Pinpoint the cell where the given text exists, returning its (x, y) midpoint coordinate. 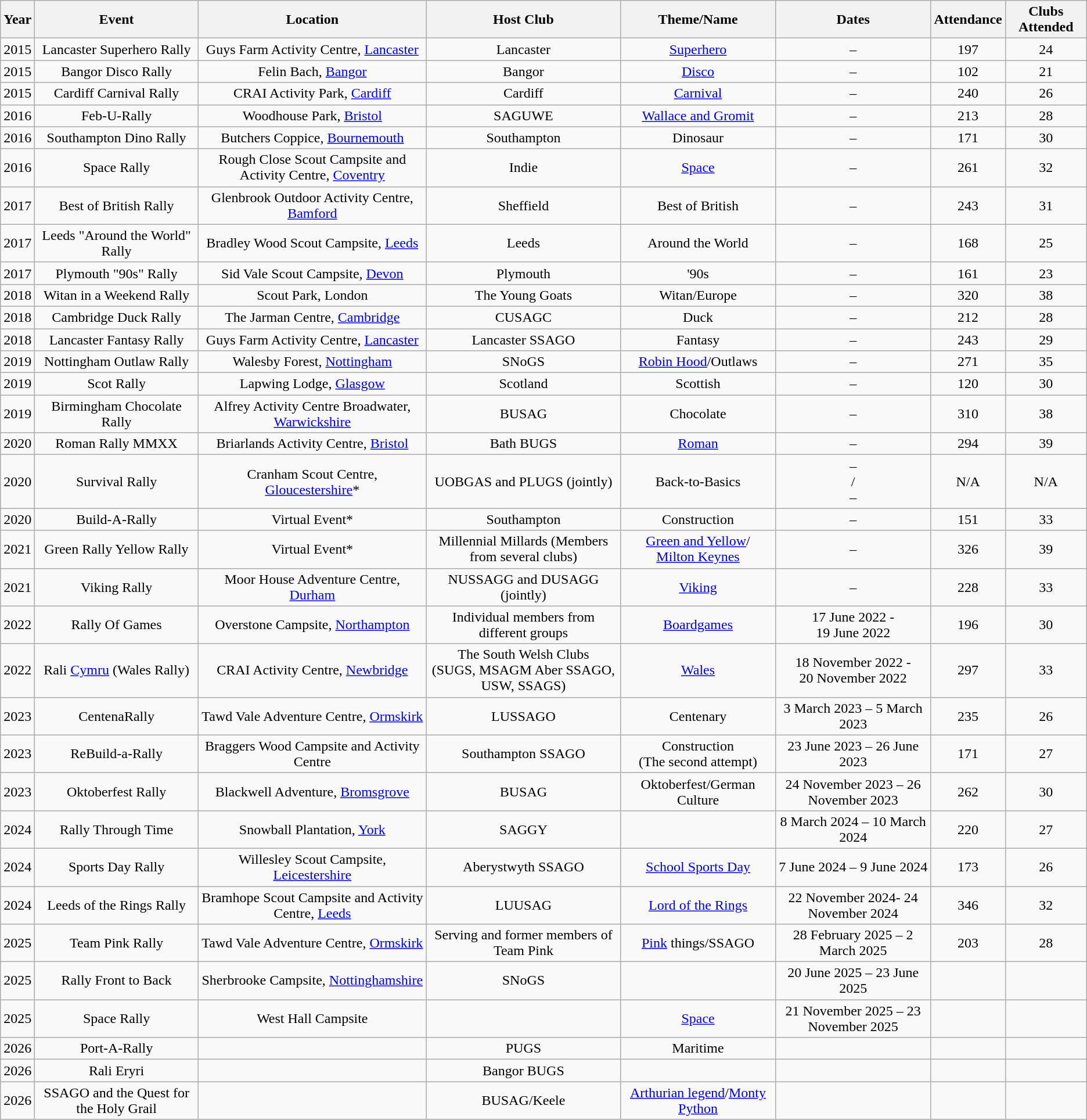
310 (968, 414)
197 (968, 49)
Chocolate (698, 414)
Roman Rally MMXX (117, 444)
35 (1046, 362)
168 (968, 243)
Sheffield (523, 206)
151 (968, 519)
CentenaRally (117, 716)
Green and Yellow/Milton Keynes (698, 550)
20 June 2025 – 23 June 2025 (852, 981)
Felin Bach, Bangor (312, 71)
UOBGAS and PLUGS (jointly) (523, 482)
326 (968, 550)
7 June 2024 – 9 June 2024 (852, 867)
Oktoberfest Rally (117, 791)
Sid Vale Scout Campsite, Devon (312, 273)
21 (1046, 71)
Carnival (698, 94)
Pink things/SSAGO (698, 943)
Alfrey Activity Centre Broadwater, Warwickshire (312, 414)
Leeds of the Rings Rally (117, 905)
8 March 2024 – 10 March 2024 (852, 830)
24 November 2023 – 26 November 2023 (852, 791)
Wallace and Gromit (698, 116)
25 (1046, 243)
161 (968, 273)
Boardgames (698, 625)
Millennial Millards (Members from several clubs) (523, 550)
BUSAG/Keele (523, 1100)
Duck (698, 317)
203 (968, 943)
120 (968, 384)
LUUSAG (523, 905)
Willesley Scout Campsite, Leicestershire (312, 867)
Roman (698, 444)
213 (968, 116)
Serving and former members of Team Pink (523, 943)
'90s (698, 273)
Moor House Adventure Centre, Durham (312, 587)
Cranham Scout Centre, Gloucestershire* (312, 482)
School Sports Day (698, 867)
29 (1046, 340)
Rally Through Time (117, 830)
Braggers Wood Campsite and Activity Centre (312, 754)
Snowball Plantation, York (312, 830)
Walesby Forest, Nottingham (312, 362)
Cardiff Carnival Rally (117, 94)
Arthurian legend/Monty Python (698, 1100)
Bangor Disco Rally (117, 71)
23 June 2023 – 26 June 2023 (852, 754)
102 (968, 71)
173 (968, 867)
261 (968, 167)
CRAI Activity Park, Cardiff (312, 94)
Plymouth "90s" Rally (117, 273)
Rough Close Scout Campsite and Activity Centre, Coventry (312, 167)
Green Rally Yellow Rally (117, 550)
220 (968, 830)
28 February 2025 – 2 March 2025 (852, 943)
21 November 2025 – 23 November 2025 (852, 1019)
Viking (698, 587)
CRAI Activity Centre, Newbridge (312, 670)
Individual members from different groups (523, 625)
The South Welsh Clubs(SUGS, MSAGM Aber SSAGO, USW, SSAGS) (523, 670)
Back-to-Basics (698, 482)
Leeds (523, 243)
Southampton Dino Rally (117, 138)
Butchers Coppice, Bournemouth (312, 138)
294 (968, 444)
18 November 2022 -20 November 2022 (852, 670)
Scotland (523, 384)
Construction (698, 519)
22 November 2024- 24 November 2024 (852, 905)
Feb-U-Rally (117, 116)
Robin Hood/Outlaws (698, 362)
NUSSAGG and DUSAGG (jointly) (523, 587)
Lord of the Rings (698, 905)
Port-A-Rally (117, 1049)
17 June 2022 -19 June 2022 (852, 625)
West Hall Campsite (312, 1019)
Birmingham Chocolate Rally (117, 414)
Bradley Wood Scout Campsite, Leeds (312, 243)
Glenbrook Outdoor Activity Centre, Bamford (312, 206)
Plymouth (523, 273)
Bramhope Scout Campsite and Activity Centre, Leeds (312, 905)
Oktoberfest/German Culture (698, 791)
Dates (852, 20)
Best of British Rally (117, 206)
Rali Cymru (Wales Rally) (117, 670)
Fantasy (698, 340)
ReBuild-a-Rally (117, 754)
Briarlands Activity Centre, Bristol (312, 444)
228 (968, 587)
Bangor BUGS (523, 1071)
Lancaster (523, 49)
320 (968, 295)
SSAGO and the Quest for the Holy Grail (117, 1100)
Scottish (698, 384)
Witan/Europe (698, 295)
Cambridge Duck Rally (117, 317)
Lancaster Superhero Rally (117, 49)
Cardiff (523, 94)
Wales (698, 670)
The Jarman Centre, Cambridge (312, 317)
Witan in a Weekend Rally (117, 295)
Aberystwyth SSAGO (523, 867)
Lancaster SSAGO (523, 340)
Nottingham Outlaw Rally (117, 362)
Leeds "Around the World" Rally (117, 243)
Maritime (698, 1049)
Scot Rally (117, 384)
– /– (852, 482)
Blackwell Adventure, Bromsgrove (312, 791)
240 (968, 94)
Indie (523, 167)
Attendance (968, 20)
Around the World (698, 243)
271 (968, 362)
23 (1046, 273)
Sports Day Rally (117, 867)
Clubs Attended (1046, 20)
235 (968, 716)
Bath BUGS (523, 444)
Viking Rally (117, 587)
Disco (698, 71)
Overstone Campsite, Northampton (312, 625)
SAGGY (523, 830)
Event (117, 20)
3 March 2023 – 5 March 2023 (852, 716)
PUGS (523, 1049)
Year (17, 20)
Rali Eryri (117, 1071)
CUSAGC (523, 317)
212 (968, 317)
196 (968, 625)
Superhero (698, 49)
Build-A-Rally (117, 519)
Team Pink Rally (117, 943)
Location (312, 20)
Scout Park, London (312, 295)
346 (968, 905)
262 (968, 791)
Sherbrooke Campsite, Nottinghamshire (312, 981)
Bangor (523, 71)
297 (968, 670)
Lapwing Lodge, Glasgow (312, 384)
Construction(The second attempt) (698, 754)
31 (1046, 206)
Centenary (698, 716)
Rally Front to Back (117, 981)
Southampton SSAGO (523, 754)
24 (1046, 49)
Woodhouse Park, Bristol (312, 116)
Survival Rally (117, 482)
Theme/Name (698, 20)
Host Club (523, 20)
The Young Goats (523, 295)
Best of British (698, 206)
Dinosaur (698, 138)
SAGUWE (523, 116)
LUSSAGO (523, 716)
Lancaster Fantasy Rally (117, 340)
Rally Of Games (117, 625)
